Capture the cell that displays the provided text and extract its [x, y] central coordinate. 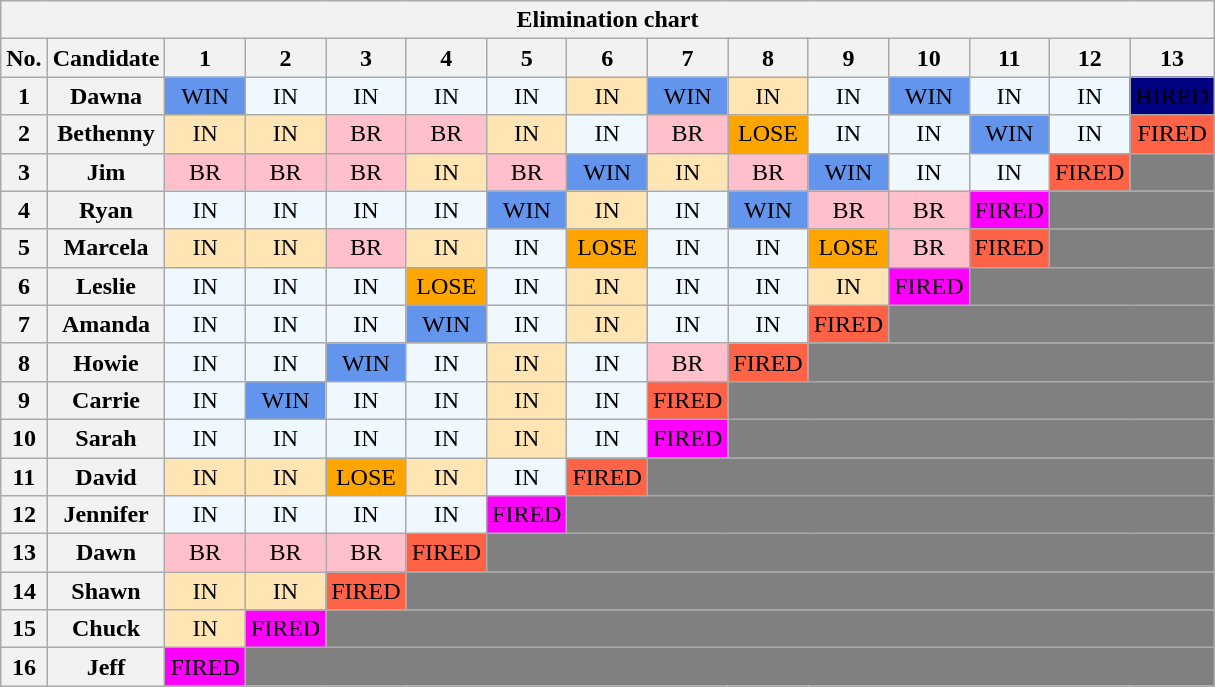
Amanda [106, 324]
Jim [106, 172]
Elimination chart [608, 20]
Carrie [106, 400]
Shawn [106, 591]
Dawna [106, 96]
No. [24, 58]
David [106, 477]
Marcela [106, 248]
Bethenny [106, 134]
HIRED [1172, 96]
14 [24, 591]
Candidate [106, 58]
Sarah [106, 438]
Jennifer [106, 515]
Dawn [106, 553]
Chuck [106, 629]
16 [24, 667]
Jeff [106, 667]
Howie [106, 362]
Ryan [106, 210]
15 [24, 629]
Leslie [106, 286]
